Identify which cell holds the provided text, then report its [X, Y] central coordinate. 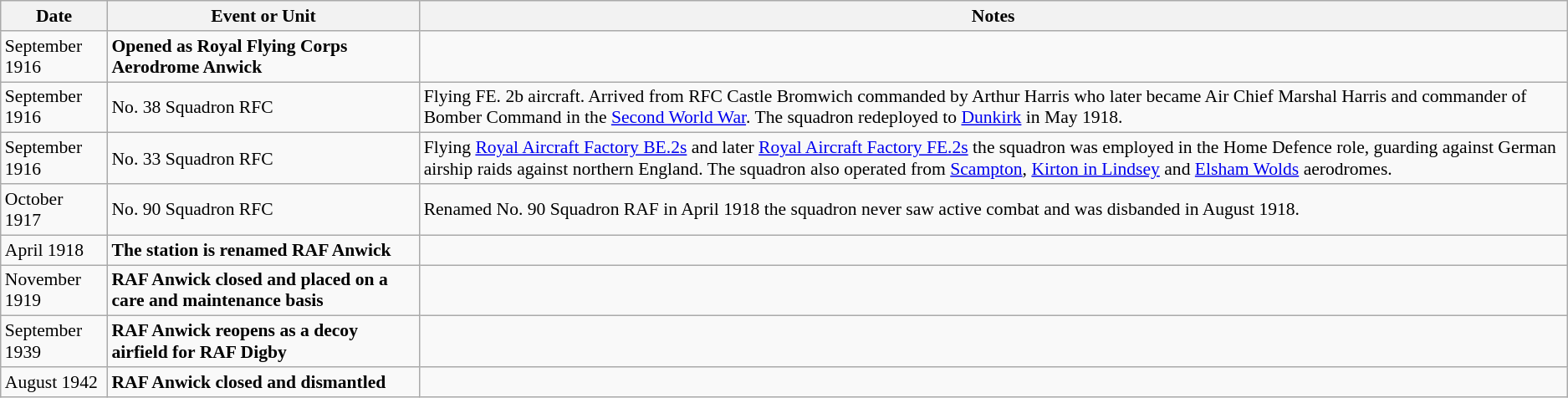
Renamed No. 90 Squadron RAF in April 1918 the squadron never saw active combat and was disbanded in August 1918. [993, 209]
RAF Anwick reopens as a decoy airfield for RAF Digby [263, 341]
No. 38 Squadron RFC [263, 107]
October 1917 [54, 209]
Event or Unit [263, 16]
Date [54, 16]
The station is renamed RAF Anwick [263, 250]
No. 33 Squadron RFC [263, 159]
August 1942 [54, 382]
September 1939 [54, 341]
RAF Anwick closed and dismantled [263, 382]
April 1918 [54, 250]
No. 90 Squadron RFC [263, 209]
RAF Anwick closed and placed on a care and maintenance basis [263, 291]
Notes [993, 16]
November 1919 [54, 291]
Opened as Royal Flying Corps Aerodrome Anwick [263, 57]
